Locate the cell with the specified text and output its (X, Y) center coordinate. 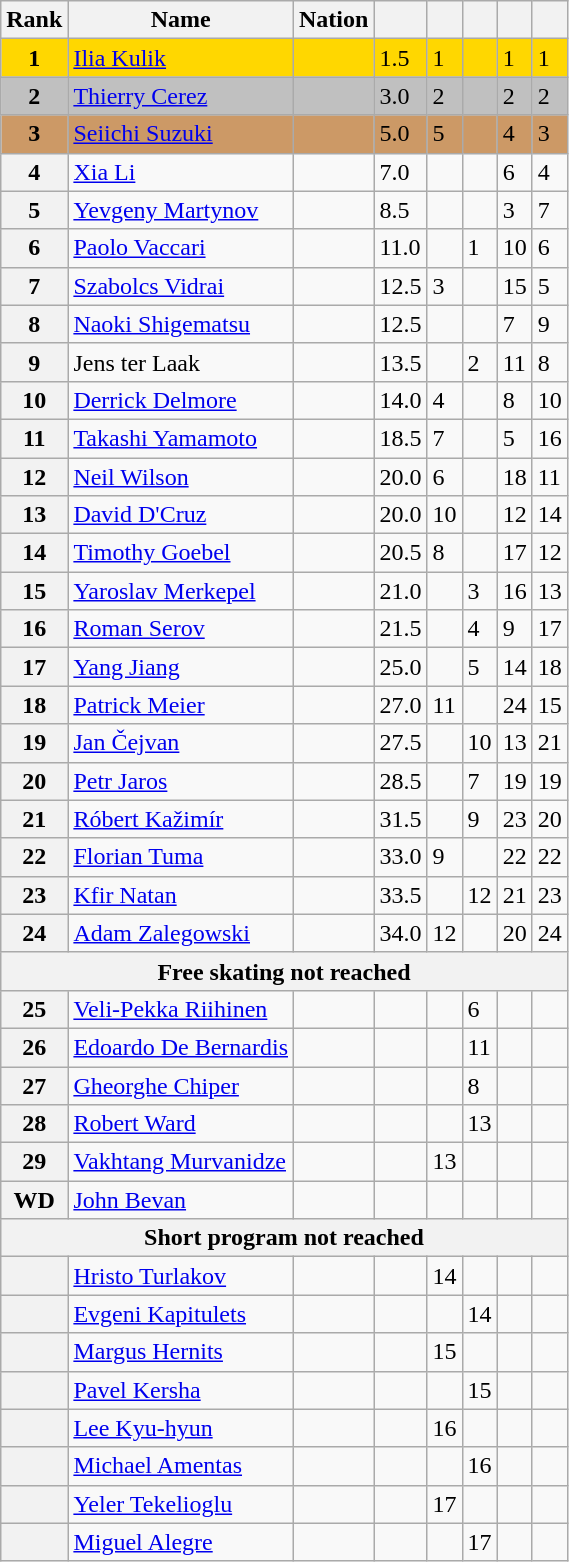
Florian Tuma (181, 857)
Jens ter Laak (181, 362)
Jan Čejvan (181, 743)
20.5 (400, 553)
21.5 (400, 629)
Róbert Kažimír (181, 819)
Miguel Alegre (181, 1542)
Takashi Yamamoto (181, 438)
Hristo Turlakov (181, 1276)
27.0 (400, 705)
Yang Jiang (181, 667)
Roman Serov (181, 629)
Evgeni Kapitulets (181, 1314)
Margus Hernits (181, 1352)
Kfir Natan (181, 895)
Gheorghe Chiper (181, 1085)
Thierry Cerez (181, 96)
Nation (334, 20)
Naoki Shigematsu (181, 324)
25.0 (400, 667)
13.5 (400, 362)
26 (34, 1047)
Short program not reached (284, 1238)
Xia Li (181, 172)
Lee Kyu-hyun (181, 1428)
Michael Amentas (181, 1466)
Paolo Vaccari (181, 248)
27.5 (400, 743)
Vakhtang Murvanidze (181, 1162)
Seiichi Suzuki (181, 134)
WD (34, 1200)
33.0 (400, 857)
28.5 (400, 781)
21.0 (400, 591)
25 (34, 1009)
Szabolcs Vidrai (181, 286)
Pavel Kersha (181, 1390)
Yevgeny Martynov (181, 210)
29 (34, 1162)
Adam Zalegowski (181, 933)
Neil Wilson (181, 477)
18.5 (400, 438)
Free skating not reached (284, 971)
Ilia Kulik (181, 58)
33.5 (400, 895)
31.5 (400, 819)
Yaroslav Merkepel (181, 591)
Patrick Meier (181, 705)
Veli-Pekka Riihinen (181, 1009)
Name (181, 20)
14.0 (400, 400)
Timothy Goebel (181, 553)
Edoardo De Bernardis (181, 1047)
1.5 (400, 58)
Robert Ward (181, 1124)
11.0 (400, 248)
27 (34, 1085)
8.5 (400, 210)
28 (34, 1124)
David D'Cruz (181, 515)
3.0 (400, 96)
Rank (34, 20)
Derrick Delmore (181, 400)
John Bevan (181, 1200)
7.0 (400, 172)
Yeler Tekelioglu (181, 1504)
Petr Jaros (181, 781)
34.0 (400, 933)
5.0 (400, 134)
